Extract the (x, y) coordinate from the center of the cell holding the provided text.  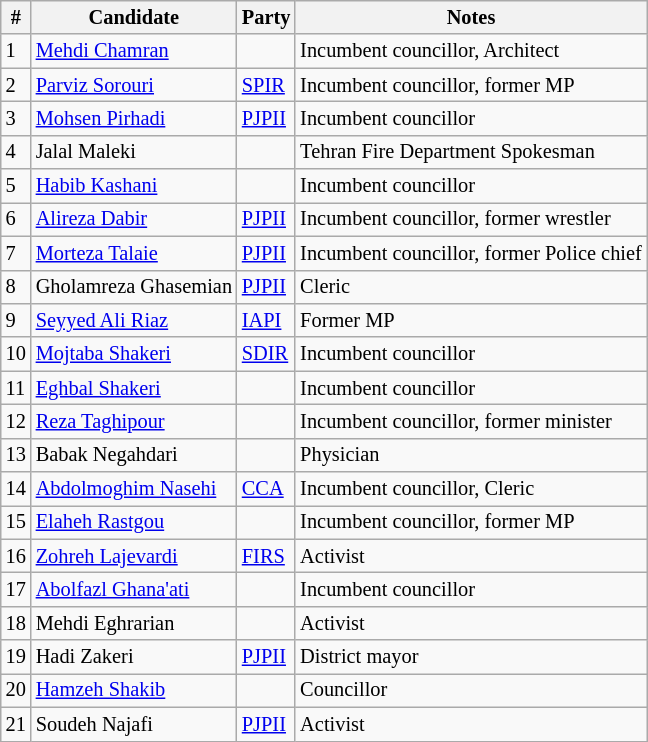
17 (16, 589)
2 (16, 85)
7 (16, 253)
Mohsen Pirhadi (134, 118)
6 (16, 219)
Cleric (470, 287)
Incumbent councillor, former Police chief (470, 253)
Morteza Talaie (134, 253)
14 (16, 489)
19 (16, 657)
Former MP (470, 320)
District mayor (470, 657)
Abdolmoghim Nasehi (134, 489)
Mojtaba Shakeri (134, 354)
CCA (266, 489)
Hamzeh Shakib (134, 690)
Habib Kashani (134, 186)
Councillor (470, 690)
1 (16, 51)
11 (16, 388)
FIRS (266, 556)
16 (16, 556)
Jalal Maleki (134, 152)
Incumbent councillor, former minister (470, 421)
IAPI (266, 320)
13 (16, 455)
18 (16, 623)
Seyyed Ali Riaz (134, 320)
SPIR (266, 85)
Physician (470, 455)
Mehdi Eghrarian (134, 623)
9 (16, 320)
5 (16, 186)
Notes (470, 17)
Incumbent councillor, former wrestler (470, 219)
Gholamreza Ghasemian (134, 287)
4 (16, 152)
Elaheh Rastgou (134, 522)
8 (16, 287)
21 (16, 724)
Mehdi Chamran (134, 51)
# (16, 17)
10 (16, 354)
Zohreh Lajevardi (134, 556)
Reza Taghipour (134, 421)
Incumbent councillor, Architect (470, 51)
Parviz Sorouri (134, 85)
Babak Negahdari (134, 455)
Hadi Zakeri (134, 657)
SDIR (266, 354)
20 (16, 690)
Party (266, 17)
Candidate (134, 17)
3 (16, 118)
Incumbent councillor, Cleric (470, 489)
Alireza Dabir (134, 219)
Eghbal Shakeri (134, 388)
12 (16, 421)
Soudeh Najafi (134, 724)
15 (16, 522)
Tehran Fire Department Spokesman (470, 152)
Abolfazl Ghana'ati (134, 589)
